Find where the given text appears and provide that cell's center as [X, Y] coordinate. 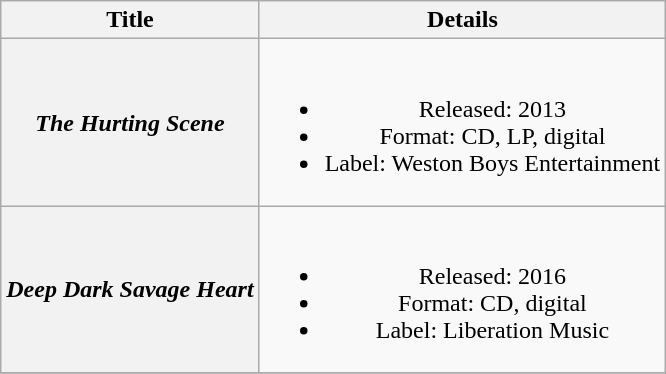
The Hurting Scene [130, 122]
Released: 2013Format: CD, LP, digitalLabel: Weston Boys Entertainment [462, 122]
Deep Dark Savage Heart [130, 290]
Details [462, 20]
Title [130, 20]
Released: 2016Format: CD, digitalLabel: Liberation Music [462, 290]
